For the text-containing cell, return its midpoint in [x, y] coordinate format. 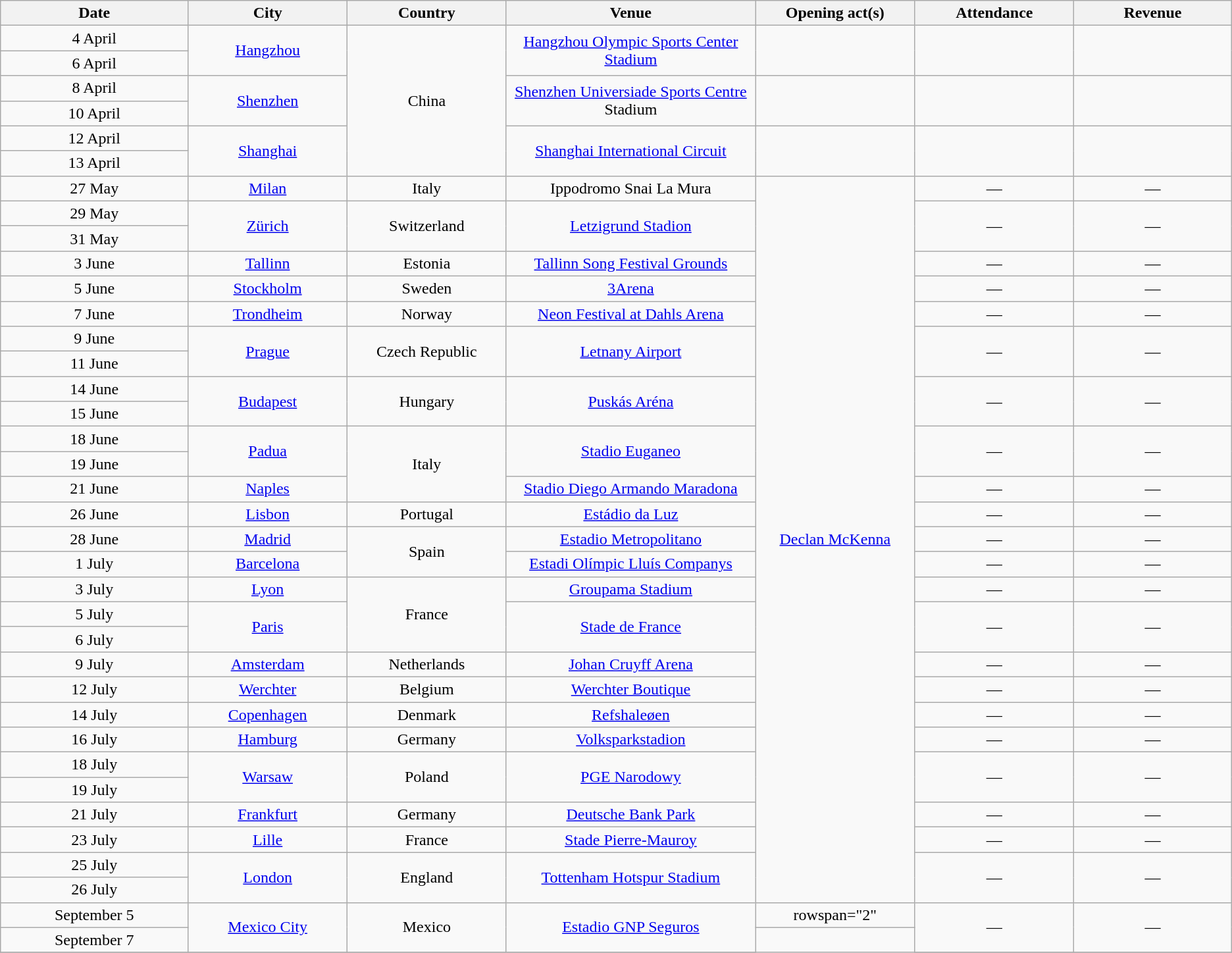
Werchter [268, 689]
Country [427, 13]
21 July [95, 815]
Ippodromo Snai La Mura [630, 188]
Stade de France [630, 627]
Stade Pierre-Mauroy [630, 840]
3 July [95, 589]
Norway [427, 314]
19 July [95, 790]
Milan [268, 188]
Revenue [1153, 13]
27 May [95, 188]
Spain [427, 552]
28 June [95, 539]
Trondheim [268, 314]
Shanghai [268, 151]
PGE Narodowy [630, 777]
City [268, 13]
Deutsche Bank Park [630, 815]
Denmark [427, 714]
13 April [95, 163]
12 July [95, 689]
Copenhagen [268, 714]
Stadio Euganeo [630, 451]
Stadio Diego Armando Maradona [630, 489]
Estadio GNP Seguros [630, 927]
Hamburg [268, 740]
Letnany Airport [630, 351]
Budapest [268, 401]
Shenzhen Universiade Sports Centre Stadium [630, 101]
Madrid [268, 539]
Tallinn Song Festival Grounds [630, 263]
Portugal [427, 514]
Puskás Aréna [630, 401]
Estadi Olímpic Lluís Companys [630, 564]
1 July [95, 564]
Mexico City [268, 927]
rowspan="2" [835, 915]
Barcelona [268, 564]
Shanghai International Circuit [630, 151]
Neon Festival at Dahls Arena [630, 314]
Poland [427, 777]
11 June [95, 364]
Sweden [427, 288]
9 June [95, 339]
Venue [630, 13]
Mexico [427, 927]
Letzigrund Stadion [630, 226]
Shenzhen [268, 101]
4 April [95, 38]
9 July [95, 664]
26 July [95, 890]
Werchter Boutique [630, 689]
Hangzhou Olympic Sports Center Stadium [630, 51]
London [268, 877]
Johan Cruyff Arena [630, 664]
21 June [95, 489]
8 April [95, 88]
14 July [95, 714]
29 May [95, 213]
Czech Republic [427, 351]
Amsterdam [268, 664]
10 April [95, 113]
Zürich [268, 226]
16 July [95, 740]
Groupama Stadium [630, 589]
12 April [95, 138]
Switzerland [427, 226]
3Arena [630, 288]
Lille [268, 840]
Opening act(s) [835, 13]
3 June [95, 263]
Estádio da Luz [630, 514]
Naples [268, 489]
Date [95, 13]
Stockholm [268, 288]
Lisbon [268, 514]
England [427, 877]
5 June [95, 288]
18 July [95, 765]
Estonia [427, 263]
Lyon [268, 589]
Netherlands [427, 664]
23 July [95, 840]
26 June [95, 514]
15 June [95, 414]
Warsaw [268, 777]
Refshaleøen [630, 714]
18 June [95, 439]
Volksparkstadion [630, 740]
Estadio Metropolitano [630, 539]
Paris [268, 627]
25 July [95, 865]
Frankfurt [268, 815]
19 June [95, 464]
Padua [268, 451]
6 April [95, 63]
Prague [268, 351]
Hangzhou [268, 51]
5 July [95, 614]
Belgium [427, 689]
14 June [95, 389]
Attendance [994, 13]
Tallinn [268, 263]
China [427, 101]
September 5 [95, 915]
Hungary [427, 401]
Declan McKenna [835, 539]
September 7 [95, 940]
6 July [95, 639]
7 June [95, 314]
31 May [95, 238]
Tottenham Hotspur Stadium [630, 877]
